Provide the [x, y] coordinate of the cell's center where the given text is located.  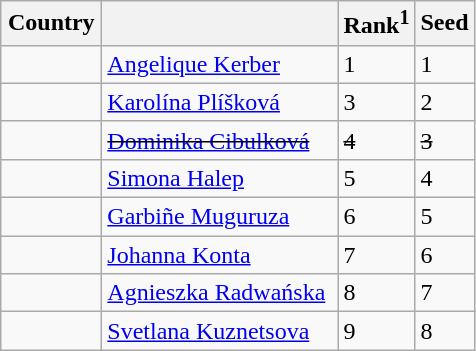
Johanna Konta [220, 255]
Angelique Kerber [220, 64]
9 [376, 331]
2 [444, 102]
Rank1 [376, 24]
Dominika Cibulková [220, 140]
Simona Halep [220, 178]
Garbiñe Muguruza [220, 217]
Karolína Plíšková [220, 102]
Agnieszka Radwańska [220, 293]
Seed [444, 24]
Svetlana Kuznetsova [220, 331]
Country [52, 24]
